Find where the given text appears and provide that cell's center as (x, y) coordinate. 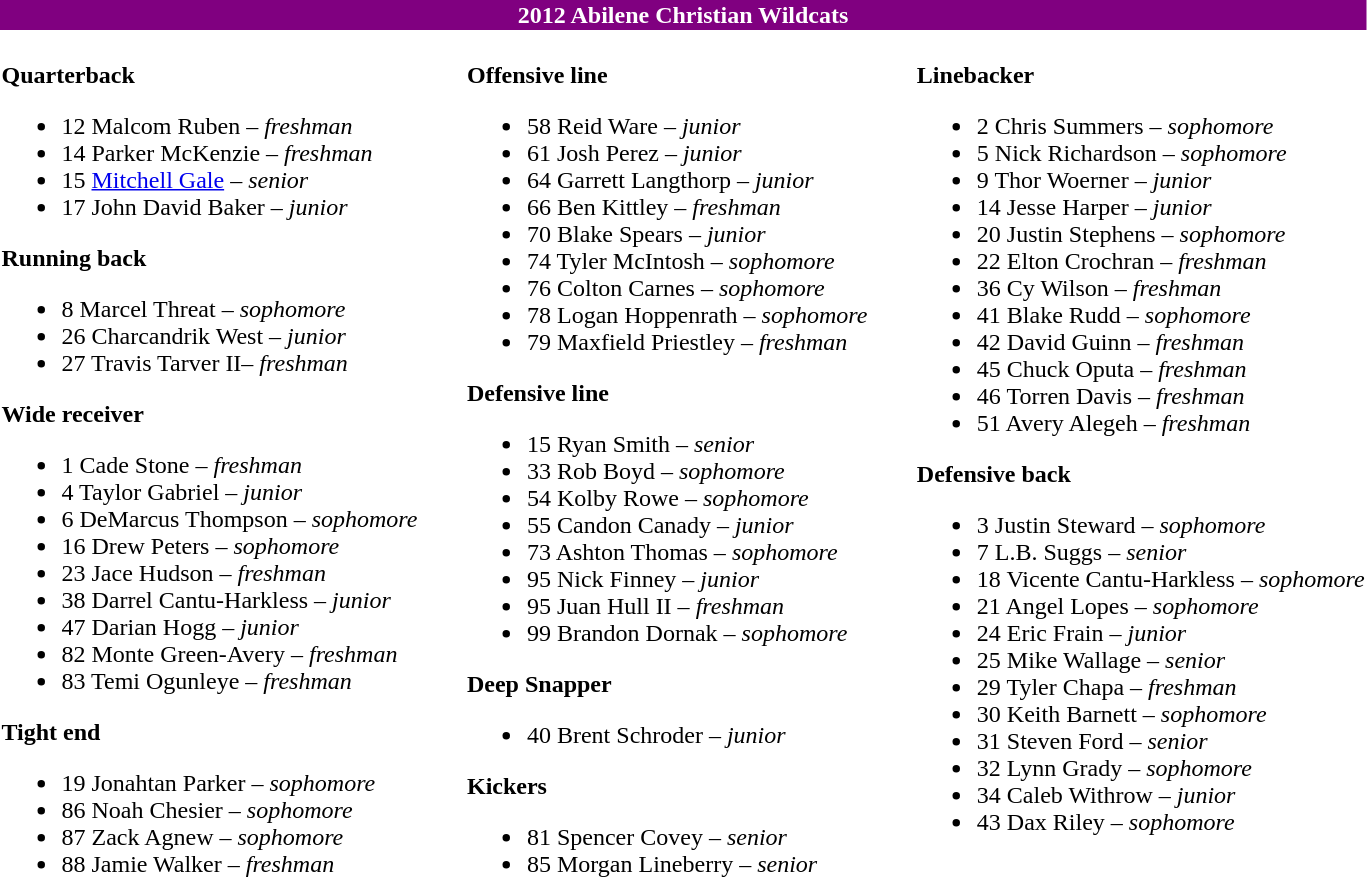
2012 Abilene Christian Wildcats (683, 15)
